Provide the (X, Y) coordinate of the cell's center where the given text is located.  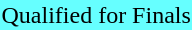
Qualified for Finals (96, 15)
